Extract the [x, y] coordinate from the center of the cell holding the provided text.  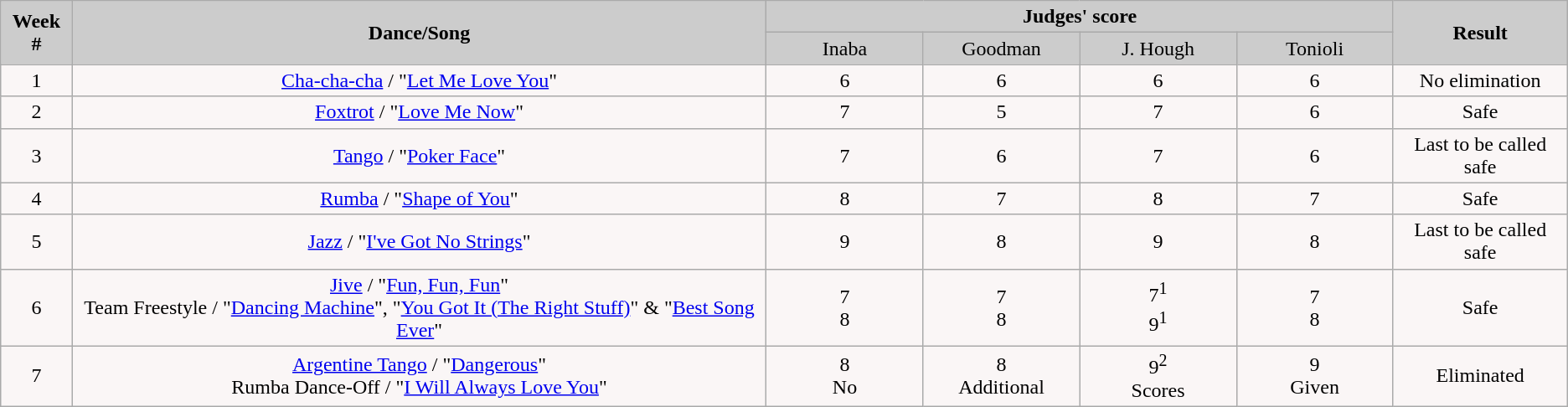
Foxtrot / "Love Me Now" [419, 112]
Result [1480, 33]
7191 [1158, 307]
Eliminated [1480, 376]
Dance/Song [419, 33]
Argentine Tango / "Dangerous"Rumba Dance-Off / "I Will Always Love You" [419, 376]
92Scores [1158, 376]
2 [37, 112]
Rumba / "Shape of You" [419, 198]
3 [37, 156]
4 [37, 198]
Judges' score [1080, 17]
8No [844, 376]
Tonioli [1315, 49]
No elimination [1480, 80]
9Given [1315, 376]
Goodman [1002, 49]
Jive / "Fun, Fun, Fun"Team Freestyle / "Dancing Machine", "You Got It (The Right Stuff)" & "Best Song Ever" [419, 307]
Inaba [844, 49]
J. Hough [1158, 49]
Week # [37, 33]
8Additional [1002, 376]
Tango / "Poker Face" [419, 156]
Cha-cha-cha / "Let Me Love You" [419, 80]
1 [37, 80]
Jazz / "I've Got No Strings" [419, 241]
